Detect which cell encompasses the target text, then output its (x, y) center coordinate. 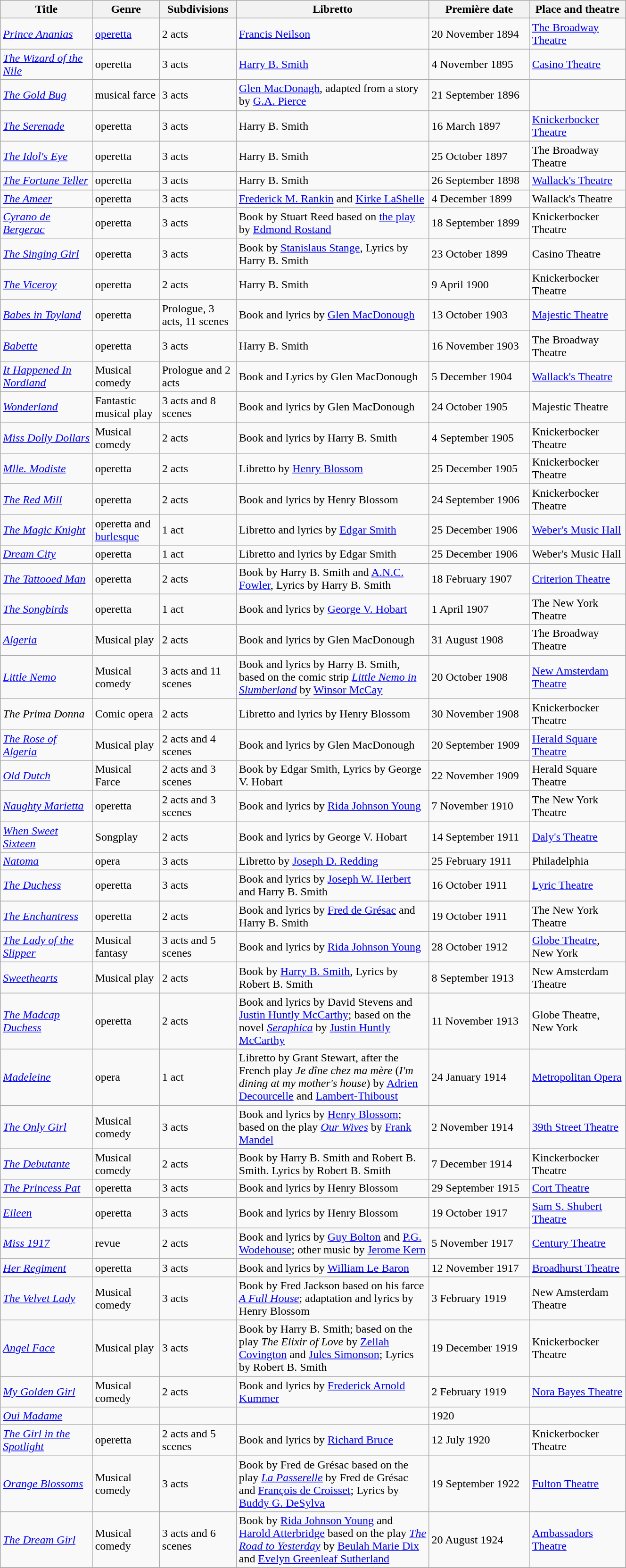
Book and lyrics by Henry Blossom; based on the play Our Wives by Frank Mandel (333, 1127)
19 October 1911 (479, 916)
Century Theatre (577, 1243)
The Wizard of the Nile (46, 64)
Comic opera (126, 714)
Philadelphia (577, 861)
The Girl in the Spotlight (46, 1441)
The Enchantress (46, 916)
Sweethearts (46, 977)
Book and lyrics by Guy Bolton and P.G. Wodehouse; other music by Jerome Kern (333, 1243)
Kinckerbocker Theatre (577, 1164)
24 October 1905 (479, 408)
The Velvet Lady (46, 1298)
The Fortune Teller (46, 181)
Nora Bayes Theatre (577, 1392)
31 August 1908 (479, 640)
Frederick M. Rankin and Kirke LaShelle (333, 199)
Place and theatre (577, 9)
12 November 1917 (479, 1268)
Book by Stanislaus Stange, Lyrics by Harry B. Smith (333, 254)
Book and lyrics by Richard Bruce (333, 1441)
Songplay (126, 837)
Libretto and lyrics by Henry Blossom (333, 714)
The Duchess (46, 886)
Musical Farce (126, 776)
19 October 1917 (479, 1212)
Book and lyrics by William Le Baron (333, 1268)
The Viceroy (46, 284)
musical farce (126, 95)
14 September 1911 (479, 837)
Prologue, 3 acts, 11 scenes (198, 315)
My Golden Girl (46, 1392)
5 November 1917 (479, 1243)
4 September 1905 (479, 438)
Book by Harry B. Smith and Robert B. Smith. Lyrics by Robert B. Smith (333, 1164)
Miss Dolly Dollars (46, 438)
Prologue and 2 acts (198, 376)
20 September 1909 (479, 744)
The Debutante (46, 1164)
1 April 1907 (479, 609)
Book and lyrics by Frederick Arnold Kummer (333, 1392)
Metropolitan Opera (577, 1077)
Dream City (46, 554)
Prince Ananias (46, 34)
24 January 1914 (479, 1077)
Book by Harry B. Smith and A.N.C. Fowler, Lyrics by Harry B. Smith (333, 578)
The Lady of the Slipper (46, 947)
Babette (46, 345)
2 acts and 5 scenes (198, 1441)
revue (126, 1243)
Première date (479, 9)
7 December 1914 (479, 1164)
The Madcap Duchess (46, 1021)
Babes in Toyland (46, 315)
5 December 1904 (479, 376)
Title (46, 9)
Book and lyrics by David Stevens and Justin Huntly McCarthy; based on the novel Seraphica by Justin Huntly McCarthy (333, 1021)
The Magic Knight (46, 530)
16 March 1897 (479, 125)
23 October 1899 (479, 254)
Libretto by Joseph D. Redding (333, 861)
Orange Blossoms (46, 1484)
The Red Mill (46, 499)
The Idol's Eye (46, 157)
Book by Stuart Reed based on the play by Edmond Rostand (333, 223)
Book by Harry B. Smith, Lyrics by Robert B. Smith (333, 977)
Book by Fred de Grésac based on the play La Passerelle by Fred de Grésac and François de Croisset; Lyrics by Buddy G. DeSylva (333, 1484)
24 September 1906 (479, 499)
25 December 1905 (479, 469)
30 November 1908 (479, 714)
21 September 1896 (479, 95)
9 April 1900 (479, 284)
25 October 1897 (479, 157)
Book and lyrics by Harry B. Smith (333, 438)
3 acts and 5 scenes (198, 947)
The Rose of Algeria (46, 744)
12 July 1920 (479, 1441)
Natoma (46, 861)
Book by Rida Johnson Young and Harold Atterbridge based on the play The Road to Yesterday by Beulah Marie Dix and Evelyn Greenleaf Sutherland (333, 1540)
Book by Harry B. Smith; based on the play The Elixir of Love by Zellah Covington and Jules Simonson; Lyrics by Robert B. Smith (333, 1348)
Mlle. Modiste (46, 469)
Little Nemo (46, 677)
Book and lyrics by Harry B. Smith, based on the comic strip Little Nemo in Slumberland by Winsor McCay (333, 677)
Musical fantasy (126, 947)
13 October 1903 (479, 315)
The Princess Pat (46, 1188)
11 November 1913 (479, 1021)
Sam S. Shubert Theatre (577, 1212)
The Tattooed Man (46, 578)
Book and lyrics by Joseph W. Herbert and Harry B. Smith (333, 886)
The Gold Bug (46, 95)
Subdivisions (198, 9)
Daly's Theatre (577, 837)
Madeleine (46, 1077)
3 February 1919 (479, 1298)
The Prima Donna (46, 714)
22 November 1909 (479, 776)
Oui Madame (46, 1416)
Francis Neilson (333, 34)
Book and Lyrics by Glen MacDonough (333, 376)
Book by Fred Jackson based on his farce A Full House; adaptation and lyrics by Henry Blossom (333, 1298)
19 September 1922 (479, 1484)
Book and lyrics by Fred de Grésac and Harry B. Smith (333, 916)
The Singing Girl (46, 254)
16 October 1911 (479, 886)
18 September 1899 (479, 223)
Libretto by Grant Stewart, after the French play Je dîne chez ma mère (I'm dining at my mother's house) by Adrien Decourcelle and Lambert-Thiboust (333, 1077)
Broadhurst Theatre (577, 1268)
20 November 1894 (479, 34)
7 November 1910 (479, 806)
It Happened In Nordland (46, 376)
3 acts and 11 scenes (198, 677)
16 November 1903 (479, 345)
The Songbirds (46, 609)
18 February 1907 (479, 578)
Algeria (46, 640)
39th Street Theatre (577, 1127)
Fulton Theatre (577, 1484)
29 September 1915 (479, 1188)
25 February 1911 (479, 861)
Ambassadors Theatre (577, 1540)
8 September 1913 (479, 977)
Wonderland (46, 408)
3 acts and 8 scenes (198, 408)
28 October 1912 (479, 947)
4 November 1895 (479, 64)
Miss 1917 (46, 1243)
2 February 1919 (479, 1392)
19 December 1919 (479, 1348)
2 November 1914 (479, 1127)
The Ameer (46, 199)
2 acts and 4 scenes (198, 744)
Old Dutch (46, 776)
3 acts and 6 scenes (198, 1540)
1920 (479, 1416)
4 December 1899 (479, 199)
Genre (126, 9)
Her Regiment (46, 1268)
Naughty Marietta (46, 806)
The Only Girl (46, 1127)
20 August 1924 (479, 1540)
Angel Face (46, 1348)
Cyrano de Bergerac (46, 223)
The Serenade (46, 125)
The Dream Girl (46, 1540)
operetta and burlesque (126, 530)
Libretto (333, 9)
26 September 1898 (479, 181)
Criterion Theatre (577, 578)
Fantastic musical play (126, 408)
Libretto by Henry Blossom (333, 469)
Eileen (46, 1212)
Glen MacDonagh, adapted from a story by G.A. Pierce (333, 95)
When Sweet Sixteen (46, 837)
20 October 1908 (479, 677)
Book by Edgar Smith, Lyrics by George V. Hobart (333, 776)
Cort Theatre (577, 1188)
Lyric Theatre (577, 886)
